Output the (X, Y) coordinate of the center of the cell containing the given text.  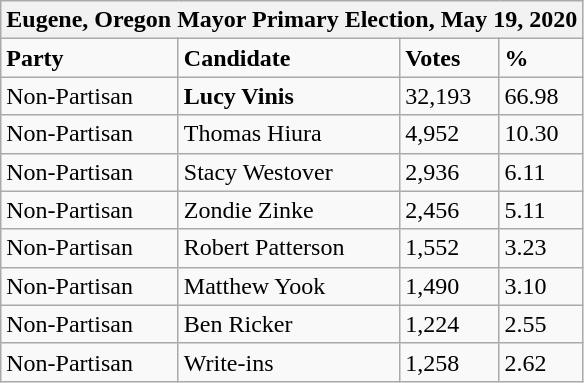
Candidate (288, 58)
3.10 (541, 286)
Lucy Vinis (288, 96)
Matthew Yook (288, 286)
6.11 (541, 172)
1,552 (450, 248)
2,456 (450, 210)
4,952 (450, 134)
% (541, 58)
Votes (450, 58)
Thomas Hiura (288, 134)
Write-ins (288, 362)
2.62 (541, 362)
Party (90, 58)
32,193 (450, 96)
Zondie Zinke (288, 210)
1,490 (450, 286)
5.11 (541, 210)
1,258 (450, 362)
66.98 (541, 96)
2,936 (450, 172)
Eugene, Oregon Mayor Primary Election, May 19, 2020 (292, 20)
2.55 (541, 324)
1,224 (450, 324)
Stacy Westover (288, 172)
3.23 (541, 248)
Robert Patterson (288, 248)
Ben Ricker (288, 324)
10.30 (541, 134)
